Detect which cell encompasses the target text, then output its [x, y] center coordinate. 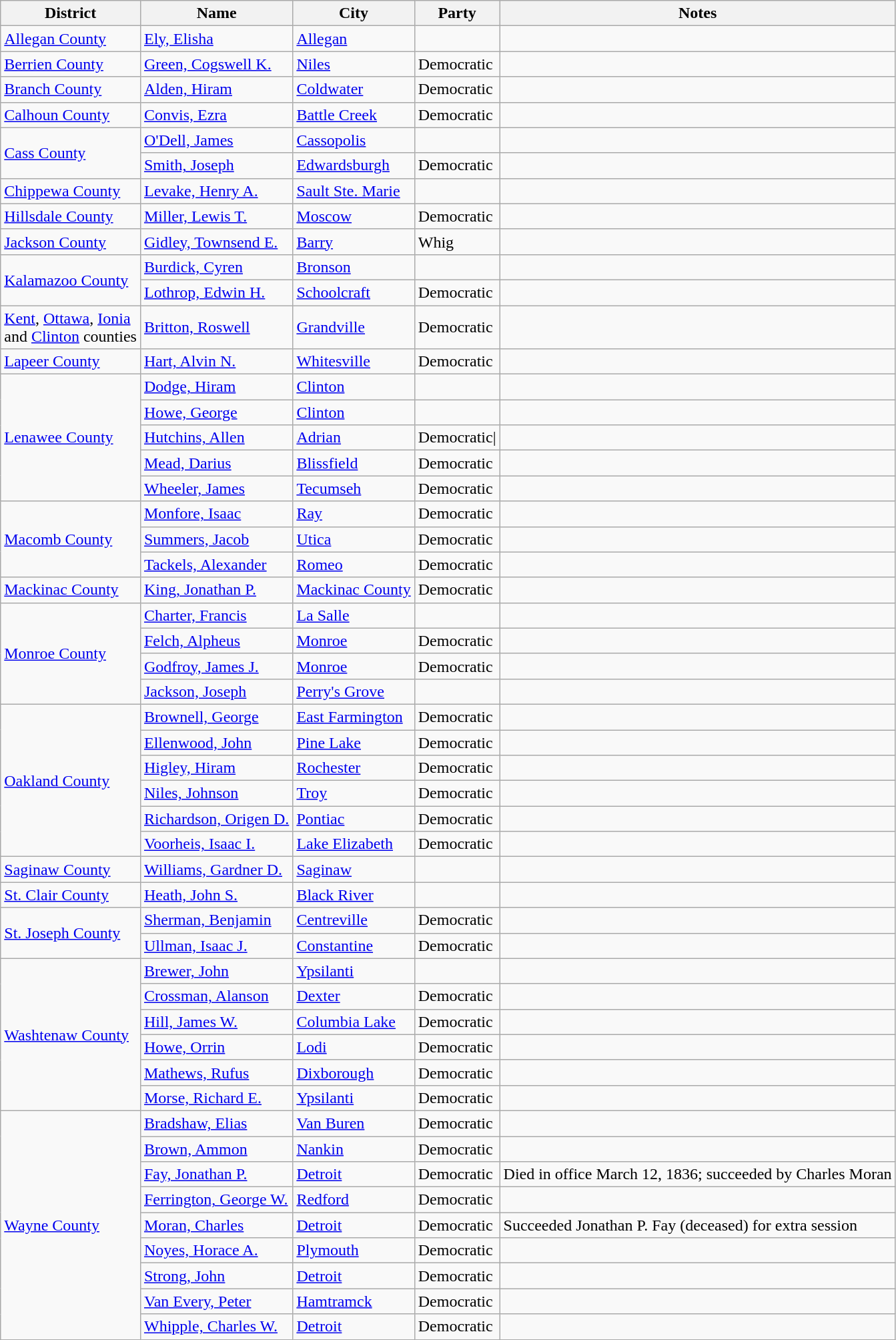
Miller, Lewis T. [216, 216]
Pontiac [354, 819]
Gidley, Townsend E. [216, 242]
Tackels, Alexander [216, 565]
Columbia Lake [354, 1022]
Williams, Gardner D. [216, 870]
Schoolcraft [354, 292]
Kalamazoo County [71, 280]
City [354, 13]
Dixborough [354, 1072]
Brewer, John [216, 971]
Hutchins, Allen [216, 438]
Sault Ste. Marie [354, 191]
Cassopolis [354, 140]
Allegan [354, 39]
Blissfield [354, 463]
Rochester [354, 768]
Alden, Hiram [216, 89]
Oakland County [71, 780]
Moscow [354, 216]
Bradshaw, Elias [216, 1123]
Kent, Ottawa, Ioniaand Clinton counties [71, 327]
Fay, Jonathan P. [216, 1175]
Cass County [71, 153]
Wheeler, James [216, 488]
Howe, Orrin [216, 1047]
Troy [354, 793]
Niles [354, 64]
St. Joseph County [71, 933]
Barry [354, 242]
Utica [354, 539]
Ferrington, George W. [216, 1200]
Britton, Roswell [216, 327]
Dexter [354, 996]
Strong, John [216, 1276]
Party [457, 13]
Dodge, Hiram [216, 387]
Romeo [354, 565]
Ellenwood, John [216, 743]
Washtenaw County [71, 1034]
Smith, Joseph [216, 165]
Chippewa County [71, 191]
Coldwater [354, 89]
Heath, John S. [216, 895]
Voorheis, Isaac I. [216, 844]
Redford [354, 1200]
Black River [354, 895]
O'Dell, James [216, 140]
Lothrop, Edwin H. [216, 292]
Ullman, Isaac J. [216, 946]
Crossman, Alanson [216, 996]
Allegan County [71, 39]
King, Jonathan P. [216, 590]
Macomb County [71, 539]
Burdick, Cyren [216, 267]
Richardson, Origen D. [216, 819]
Tecumseh [354, 488]
Niles, Johnson [216, 793]
Van Every, Peter [216, 1301]
Berrien County [71, 64]
Died in office March 12, 1836; succeeded by Charles Moran [698, 1175]
Green, Cogswell K. [216, 64]
Nankin [354, 1148]
Pine Lake [354, 743]
Brown, Ammon [216, 1148]
Notes [698, 13]
Mead, Darius [216, 463]
Sherman, Benjamin [216, 920]
Hillsdale County [71, 216]
Saginaw [354, 870]
District [71, 13]
Brownell, George [216, 717]
Name [216, 13]
Ely, Elisha [216, 39]
Lake Elizabeth [354, 844]
St. Clair County [71, 895]
Convis, Ezra [216, 115]
Whig [457, 242]
Perry's Grove [354, 691]
Levake, Henry A. [216, 191]
Democratic| [457, 438]
Moran, Charles [216, 1225]
Hart, Alvin N. [216, 362]
Mathews, Rufus [216, 1072]
Lapeer County [71, 362]
Whipple, Charles W. [216, 1327]
Felch, Alpheus [216, 641]
East Farmington [354, 717]
Godfroy, James J. [216, 666]
Saginaw County [71, 870]
Noyes, Horace A. [216, 1251]
Bronson [354, 267]
Ray [354, 514]
Jackson, Joseph [216, 691]
Constantine [354, 946]
Grandville [354, 327]
Whitesville [354, 362]
Edwardsburgh [354, 165]
Branch County [71, 89]
Summers, Jacob [216, 539]
Monroe County [71, 653]
Jackson County [71, 242]
Wayne County [71, 1225]
Calhoun County [71, 115]
Howe, George [216, 412]
Plymouth [354, 1251]
Higley, Hiram [216, 768]
Lodi [354, 1047]
Monfore, Isaac [216, 514]
Centreville [354, 920]
Morse, Richard E. [216, 1098]
Succeeded Jonathan P. Fay (deceased) for extra session [698, 1225]
Hamtramck [354, 1301]
La Salle [354, 615]
Van Buren [354, 1123]
Hill, James W. [216, 1022]
Adrian [354, 438]
Battle Creek [354, 115]
Lenawee County [71, 438]
Charter, Francis [216, 615]
